Return [x, y] of the center of cell containing provided text 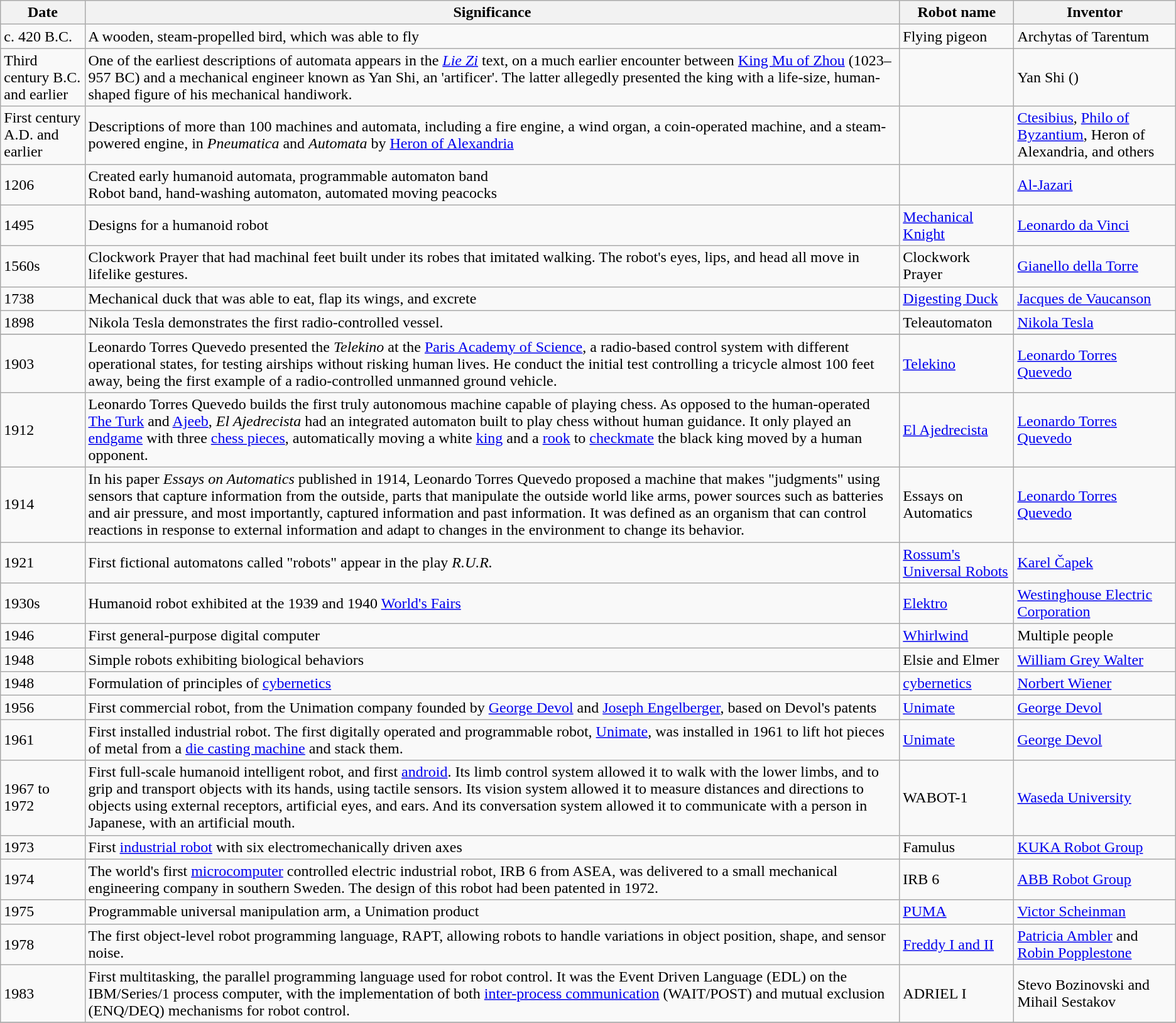
Freddy I and II [957, 944]
First fictional automatons called "robots" appear in the play R.U.R. [493, 562]
Designs for a humanoid robot [493, 225]
Significance [493, 13]
Norbert Wiener [1094, 684]
Flying pigeon [957, 36]
Formulation of principles of cybernetics [493, 684]
1921 [43, 562]
1967 to 1972 [43, 798]
1912 [43, 430]
Gianello della Torre [1094, 266]
Yan Shi () [1094, 77]
Teleautomaton [957, 322]
Elektro [957, 603]
Programmable universal manipulation arm, a Unimation product [493, 912]
ABB Robot Group [1094, 880]
A wooden, steam-propelled bird, which was able to fly [493, 36]
Clockwork Prayer that had machinal feet built under its robes that imitated walking. The robot's eyes, lips, and head all move in lifelike gestures. [493, 266]
1495 [43, 225]
Clockwork Prayer [957, 266]
1973 [43, 847]
Date [43, 13]
IRB 6 [957, 880]
Essays on Automatics [957, 504]
El Ajedrecista [957, 430]
Nikola Tesla demonstrates the first radio-controlled vessel. [493, 322]
1974 [43, 880]
Robot name [957, 13]
Famulus [957, 847]
1898 [43, 322]
Patricia Ambler and Robin Popplestone [1094, 944]
1983 [43, 993]
1978 [43, 944]
1930s [43, 603]
1903 [43, 363]
Whirlwind [957, 636]
Karel Čapek [1094, 562]
Rossum's Universal Robots [957, 562]
Ctesibius, Philo of Byzantium, Heron of Alexandria, and others [1094, 135]
PUMA [957, 912]
Simple robots exhibiting biological behaviors [493, 660]
WABOT-1 [957, 798]
Archytas of Tarentum [1094, 36]
Digesting Duck [957, 298]
Telekino [957, 363]
1946 [43, 636]
Stevo Bozinovski and Mihail Sestakov [1094, 993]
Westinghouse Electric Corporation [1094, 603]
Third century B.C. and earlier [43, 77]
Inventor [1094, 13]
1738 [43, 298]
Mechanical Knight [957, 225]
The first object-level robot programming language, RAPT, allowing robots to handle variations in object position, shape, and sensor noise. [493, 944]
1956 [43, 708]
1206 [43, 185]
KUKA Robot Group [1094, 847]
Waseda University [1094, 798]
ADRIEL I [957, 993]
First century A.D. and earlier [43, 135]
Created early humanoid automata, programmable automaton bandRobot band, hand-washing automaton, automated moving peacocks [493, 185]
c. 420 B.C. [43, 36]
Multiple people [1094, 636]
1961 [43, 740]
Al-Jazari [1094, 185]
1914 [43, 504]
Nikola Tesla [1094, 322]
First industrial robot with six electromechanically driven axes [493, 847]
1560s [43, 266]
1975 [43, 912]
Mechanical duck that was able to eat, flap its wings, and excrete [493, 298]
Leonardo da Vinci [1094, 225]
First commercial robot, from the Unimation company founded by George Devol and Joseph Engelberger, based on Devol's patents [493, 708]
William Grey Walter [1094, 660]
Humanoid robot exhibited at the 1939 and 1940 World's Fairs [493, 603]
First general-purpose digital computer [493, 636]
Jacques de Vaucanson [1094, 298]
cybernetics [957, 684]
Elsie and Elmer [957, 660]
Victor Scheinman [1094, 912]
